Identify which cell holds the provided text, then report its (x, y) central coordinate. 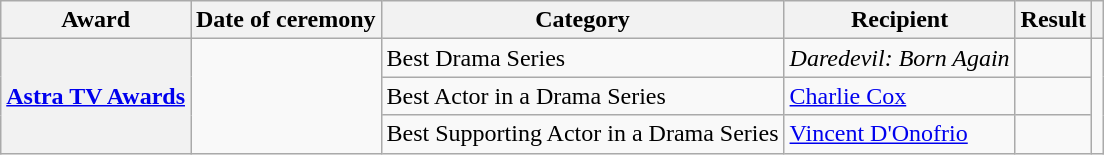
Result (1053, 20)
Date of ceremony (286, 20)
Recipient (900, 20)
Daredevil: Born Again (900, 58)
Best Supporting Actor in a Drama Series (582, 134)
Award (96, 20)
Best Drama Series (582, 58)
Astra TV Awards (96, 96)
Best Actor in a Drama Series (582, 96)
Charlie Cox (900, 96)
Category (582, 20)
Vincent D'Onofrio (900, 134)
